Pinpoint the cell where the given text exists, returning its (x, y) midpoint coordinate. 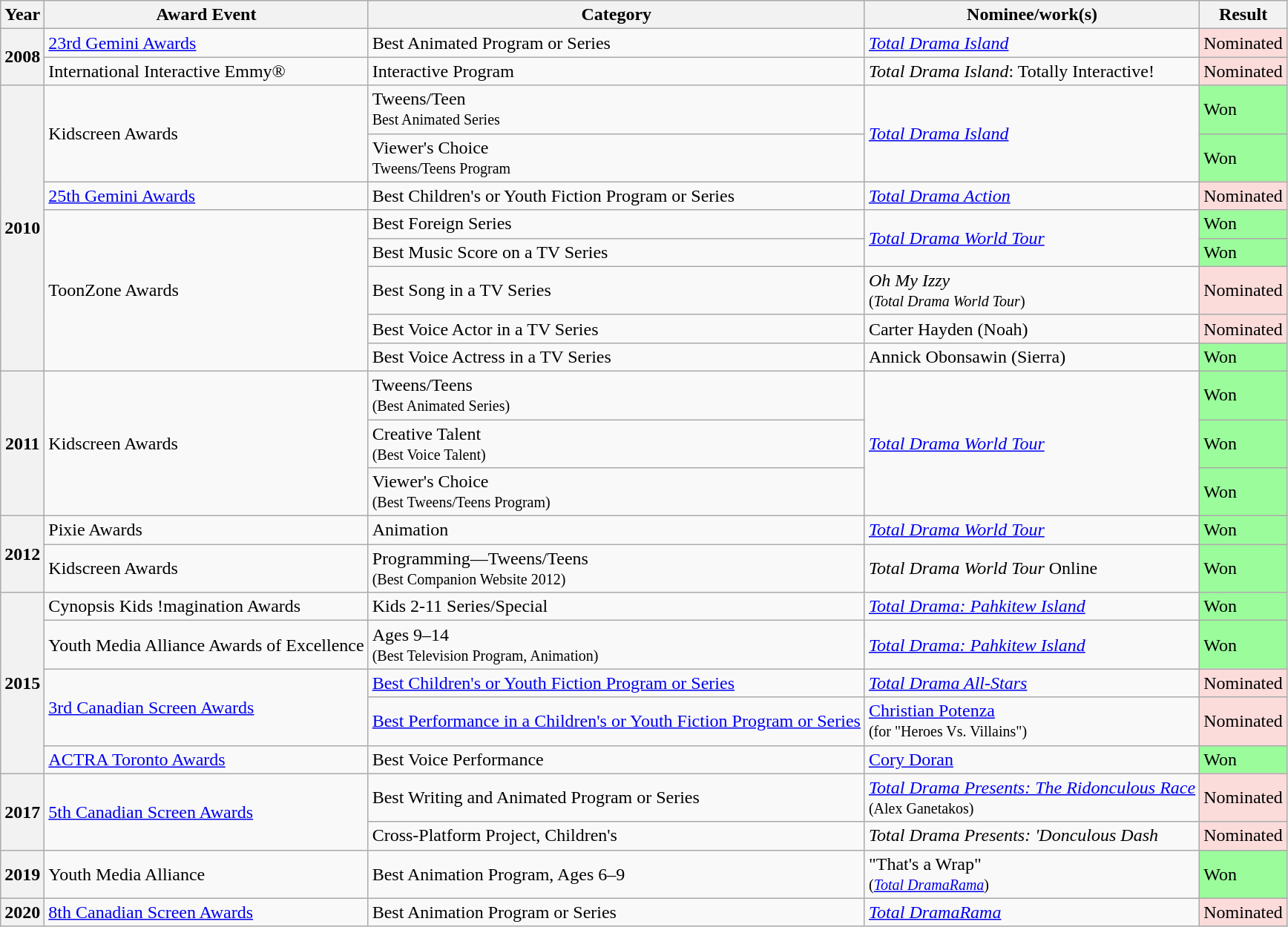
23rd Gemini Awards (206, 43)
Creative Talent(Best Voice Talent) (616, 443)
Carter Hayden (Noah) (1031, 329)
Youth Media Alliance (206, 874)
Result (1243, 15)
Youth Media Alliance Awards of Excellence (206, 645)
3rd Canadian Screen Awards (206, 707)
Total Drama All-Stars (1031, 683)
Cory Doran (1031, 759)
Viewer's ChoiceTweens/Teens Program (616, 157)
Total Drama Island: Totally Interactive! (1031, 71)
Best Performance in a Children's or Youth Fiction Program or Series (616, 721)
International Interactive Emmy® (206, 71)
2011 (22, 443)
Best Animated Program or Series (616, 43)
Total Drama Action (1031, 196)
Programming—Tweens/Teens(Best Companion Website 2012) (616, 568)
2020 (22, 912)
Category (616, 15)
Cross-Platform Project, Children's (616, 836)
2015 (22, 683)
Total Drama Presents: The Ridonculous Race(Alex Ganetakos) (1031, 798)
ACTRA Toronto Awards (206, 759)
8th Canadian Screen Awards (206, 912)
Year (22, 15)
Pixie Awards (206, 530)
2008 (22, 57)
Best Voice Performance (616, 759)
Best Voice Actress in a TV Series (616, 357)
Annick Obonsawin (Sierra) (1031, 357)
Best Animation Program, Ages 6–9 (616, 874)
2010 (22, 228)
2017 (22, 811)
Animation (616, 530)
Tweens/TeenBest Animated Series (616, 110)
Christian Potenza(for "Heroes Vs. Villains") (1031, 721)
Total DramaRama (1031, 912)
Total Drama Presents: 'Donculous Dash (1031, 836)
Interactive Program (616, 71)
2019 (22, 874)
Nominee/work(s) (1031, 15)
25th Gemini Awards (206, 196)
Best Music Score on a TV Series (616, 252)
2012 (22, 555)
Best Song in a TV Series (616, 291)
Cynopsis Kids !magination Awards (206, 607)
Best Animation Program or Series (616, 912)
Best Voice Actor in a TV Series (616, 329)
Best Foreign Series (616, 224)
Ages 9–14(Best Television Program, Animation) (616, 645)
Best Writing and Animated Program or Series (616, 798)
5th Canadian Screen Awards (206, 811)
Viewer's Choice(Best Tweens/Teens Program) (616, 492)
Kids 2-11 Series/Special (616, 607)
Oh My Izzy(Total Drama World Tour) (1031, 291)
ToonZone Awards (206, 291)
Award Event (206, 15)
Total Drama World Tour Online (1031, 568)
"That's a Wrap"(Total DramaRama) (1031, 874)
Tweens/Teens(Best Animated Series) (616, 395)
